Capture the cell that displays the provided text and extract its (x, y) central coordinate. 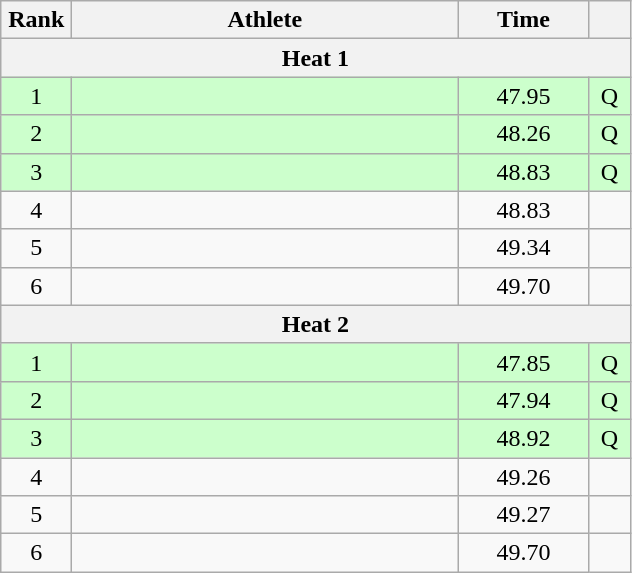
49.34 (524, 248)
47.95 (524, 96)
48.92 (524, 438)
Heat 1 (316, 58)
Rank (36, 20)
47.94 (524, 400)
Heat 2 (316, 324)
49.26 (524, 477)
49.27 (524, 515)
48.26 (524, 134)
Athlete (265, 20)
47.85 (524, 362)
Time (524, 20)
